Extract the [X, Y] coordinate from the center of the cell holding the provided text.  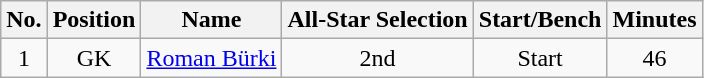
Start [540, 58]
Start/Bench [540, 20]
All-Star Selection [378, 20]
Position [94, 20]
GK [94, 58]
1 [24, 58]
Roman Bürki [212, 58]
46 [654, 58]
No. [24, 20]
2nd [378, 58]
Minutes [654, 20]
Name [212, 20]
